From the cell containing the given text, extract its center point as [X, Y] coordinate. 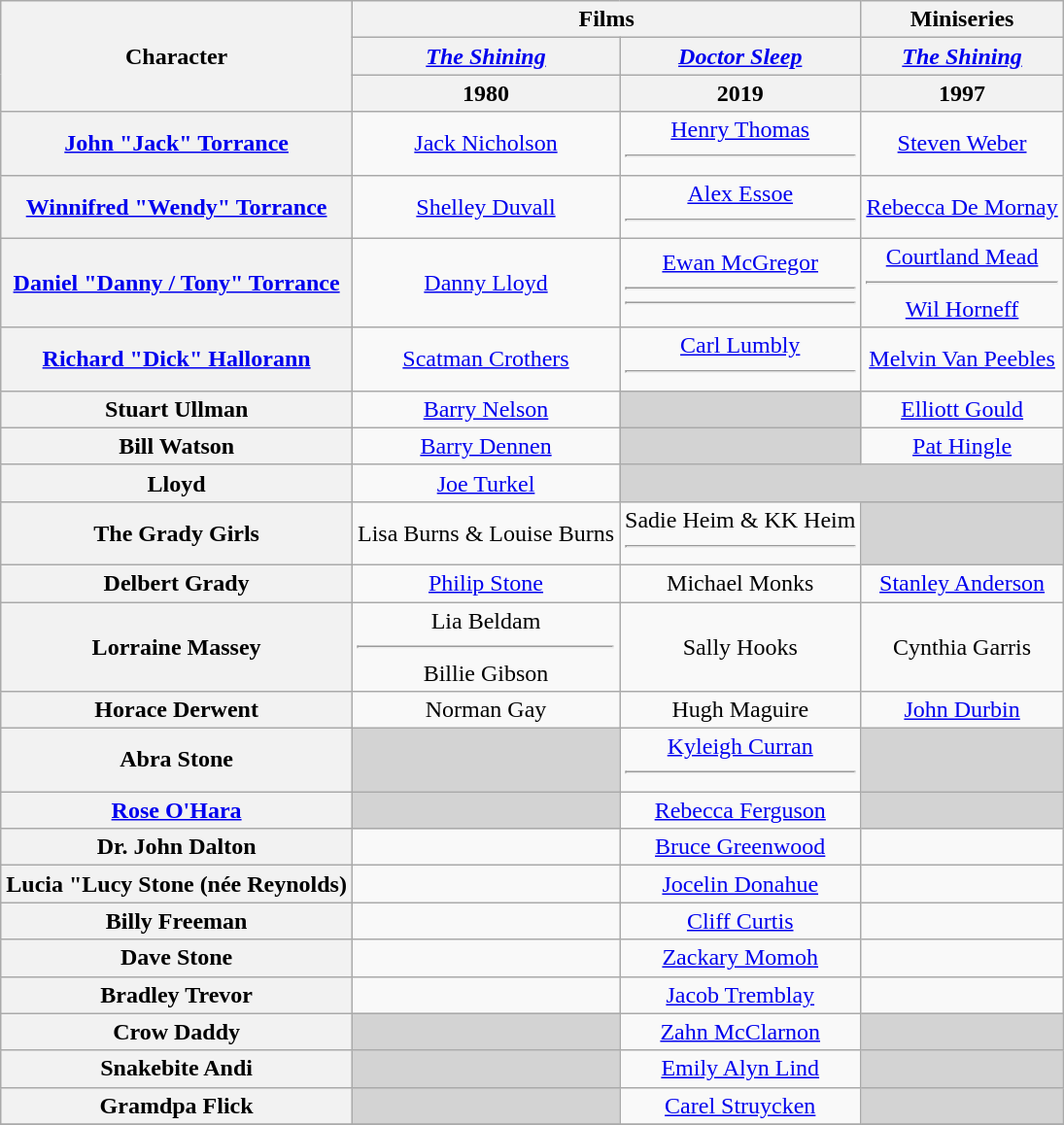
Lloyd [177, 483]
The Grady Girls [177, 532]
Jack Nicholson [486, 144]
Joe Turkel [486, 483]
Stanley Anderson [962, 583]
Carl Lumbly [740, 359]
Scatman Crothers [486, 359]
Bill Watson [177, 446]
Rebecca De Mornay [962, 206]
John "Jack" Torrance [177, 144]
Sally Hooks [740, 647]
Zahn McClarnon [740, 1032]
Michael Monks [740, 583]
Bradley Trevor [177, 995]
Cliff Curtis [740, 921]
Melvin Van Peebles [962, 359]
Lia BeldamBillie Gibson [486, 647]
Snakebite Andi [177, 1069]
Horace Derwent [177, 710]
Doctor Sleep [740, 56]
Dr. John Dalton [177, 847]
Sadie Heim & KK Heim [740, 532]
Rose O'Hara [177, 810]
Lucia "Lucy Stone (née Reynolds) [177, 884]
Character [177, 56]
Dave Stone [177, 958]
Hugh Maguire [740, 710]
Miniseries [962, 19]
Kyleigh Curran [740, 760]
Courtland MeadWil Horneff [962, 283]
Jocelin Donahue [740, 884]
Rebecca Ferguson [740, 810]
2019 [740, 93]
Danny Lloyd [486, 283]
Winnifred "Wendy" Torrance [177, 206]
Jacob Tremblay [740, 995]
Barry Nelson [486, 409]
Steven Weber [962, 144]
Abra Stone [177, 760]
Philip Stone [486, 583]
1980 [486, 93]
Lisa Burns & Louise Burns [486, 532]
Billy Freeman [177, 921]
Lorraine Massey [177, 647]
Cynthia Garris [962, 647]
Richard "Dick" Hallorann [177, 359]
Daniel "Danny / Tony" Torrance [177, 283]
Emily Alyn Lind [740, 1069]
Gramdpa Flick [177, 1106]
Bruce Greenwood [740, 847]
Alex Essoe [740, 206]
Films [606, 19]
Ewan McGregor [740, 283]
Delbert Grady [177, 583]
Zackary Momoh [740, 958]
Norman Gay [486, 710]
Crow Daddy [177, 1032]
Barry Dennen [486, 446]
1997 [962, 93]
Pat Hingle [962, 446]
Henry Thomas [740, 144]
John Durbin [962, 710]
Stuart Ullman [177, 409]
Elliott Gould [962, 409]
Carel Struycken [740, 1106]
Shelley Duvall [486, 206]
